Provide the [X, Y] coordinate of the cell's center where the given text is located.  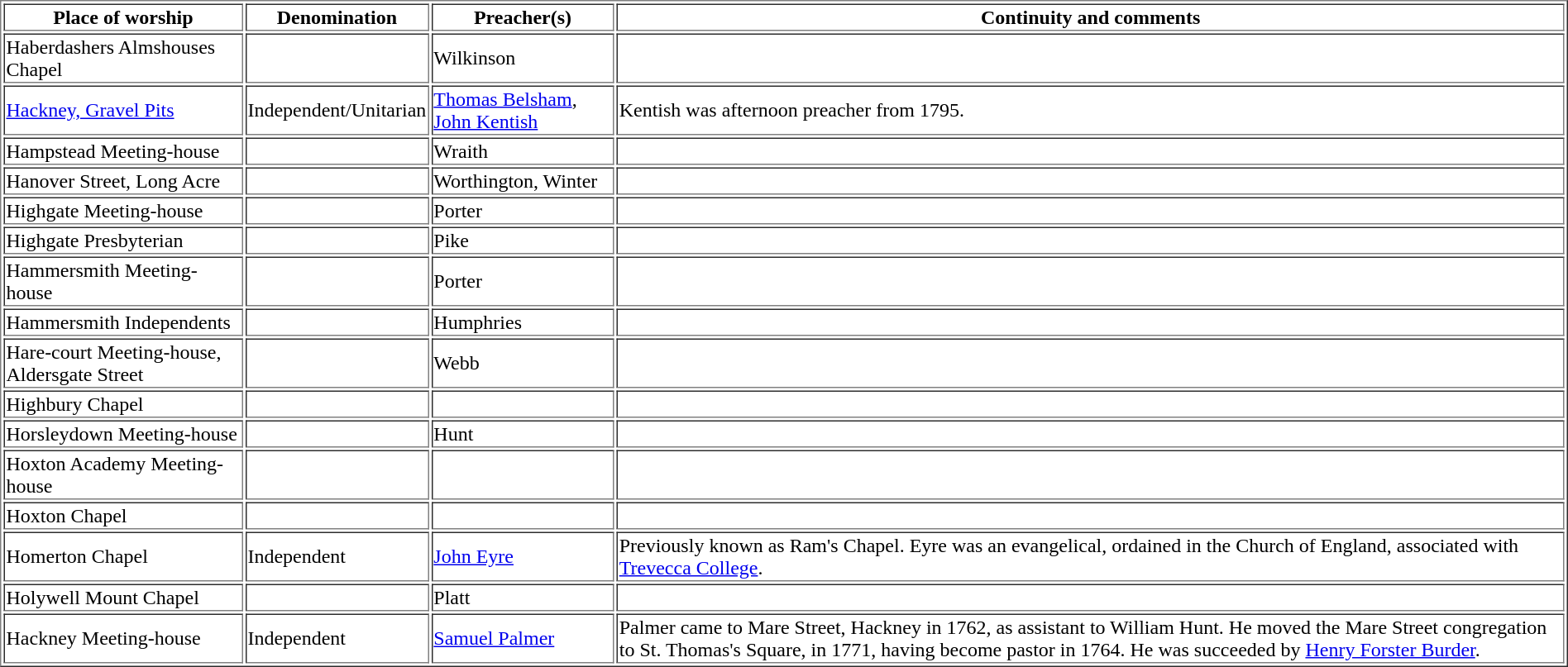
Thomas Belsham, John Kentish [523, 111]
Hammersmith Independents [122, 322]
Platt [523, 597]
Hanover Street, Long Acre [122, 180]
Homerton Chapel [122, 557]
Denomination [337, 17]
Hare-court Meeting-house, Aldersgate Street [122, 364]
Wraith [523, 150]
Wilkinson [523, 58]
Humphries [523, 322]
Previously known as Ram's Chapel. Eyre was an evangelical, ordained in the Church of England, associated with Trevecca College. [1091, 557]
John Eyre [523, 557]
Place of worship [122, 17]
Holywell Mount Chapel [122, 597]
Hoxton Academy Meeting-house [122, 474]
Hammersmith Meeting-house [122, 281]
Independent/Unitarian [337, 111]
Pike [523, 240]
Highgate Meeting-house [122, 210]
Highbury Chapel [122, 403]
Samuel Palmer [523, 638]
Hunt [523, 433]
Continuity and comments [1091, 17]
Worthington, Winter [523, 180]
Kentish was afternoon preacher from 1795. [1091, 111]
Preacher(s) [523, 17]
Horsleydown Meeting-house [122, 433]
Hackney, Gravel Pits [122, 111]
Hampstead Meeting-house [122, 150]
Hackney Meeting-house [122, 638]
Haberdashers Almshouses Chapel [122, 58]
Webb [523, 364]
Highgate Presbyterian [122, 240]
Hoxton Chapel [122, 516]
